Find where the given text appears and provide that cell's center as [X, Y] coordinate. 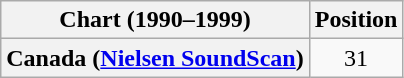
Chart (1990–1999) [155, 20]
31 [356, 58]
Position [356, 20]
Canada (Nielsen SoundScan) [155, 58]
